Pinpoint the cell where the given text exists, returning its [X, Y] midpoint coordinate. 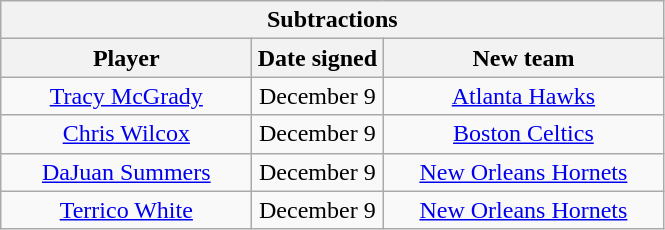
New team [524, 58]
Boston Celtics [524, 134]
Terrico White [126, 210]
Player [126, 58]
Tracy McGrady [126, 96]
Atlanta Hawks [524, 96]
DaJuan Summers [126, 172]
Date signed [318, 58]
Subtractions [332, 20]
Chris Wilcox [126, 134]
